Locate the cell with the specified text and output its [X, Y] center coordinate. 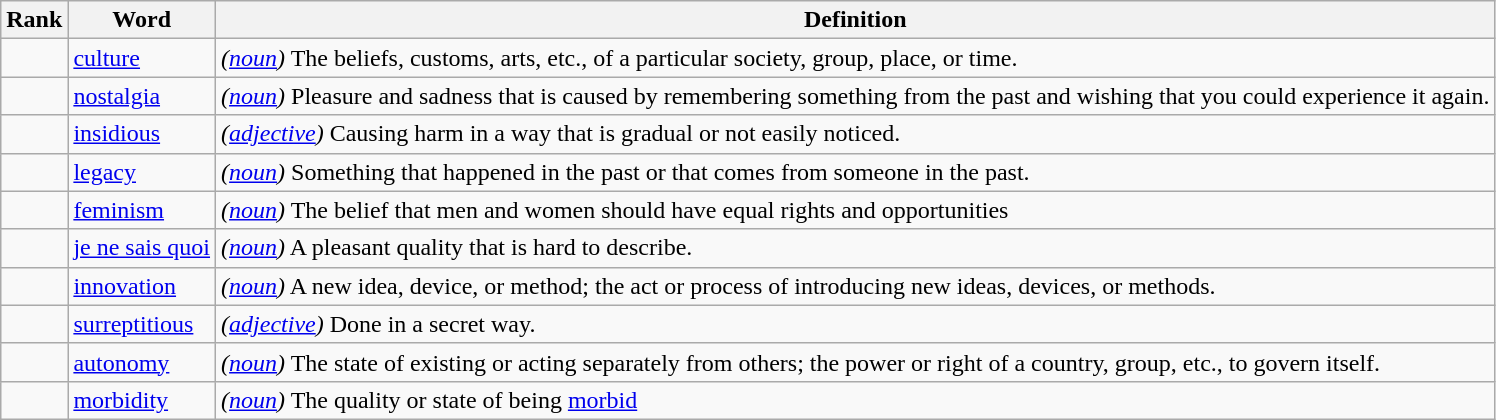
culture [142, 58]
je ne sais quoi [142, 248]
(noun) The state of existing or acting separately from others; the power or right of a country, group, etc., to govern itself. [856, 362]
(noun) A new idea, device, or method; the act or process of introducing new ideas, devices, or methods. [856, 286]
(noun) The quality or state of being morbid [856, 400]
(adjective) Done in a secret way. [856, 324]
(noun) Pleasure and sadness that is caused by remembering something from the past and wishing that you could experience it again. [856, 96]
Definition [856, 20]
autonomy [142, 362]
(noun) The belief that men and women should have equal rights and opportunities [856, 210]
innovation [142, 286]
nostalgia [142, 96]
morbidity [142, 400]
(noun) Something that happened in the past or that comes from someone in the past. [856, 172]
(adjective) Causing harm in a way that is gradual or not easily noticed. [856, 134]
Rank [34, 20]
surreptitious [142, 324]
Word [142, 20]
(noun) The beliefs, customs, arts, etc., of a particular society, group, place, or time. [856, 58]
insidious [142, 134]
(noun) A pleasant quality that is hard to describe. [856, 248]
feminism [142, 210]
legacy [142, 172]
